Return the [X, Y] coordinate for the center point of the cell that contains the specified text.  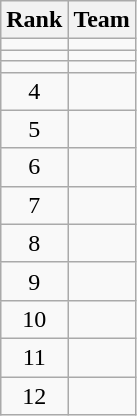
4 [34, 91]
8 [34, 243]
5 [34, 129]
12 [34, 395]
Team [102, 20]
10 [34, 319]
9 [34, 281]
6 [34, 167]
Rank [34, 20]
7 [34, 205]
11 [34, 357]
